For the text-containing cell, return its midpoint in (X, Y) coordinate format. 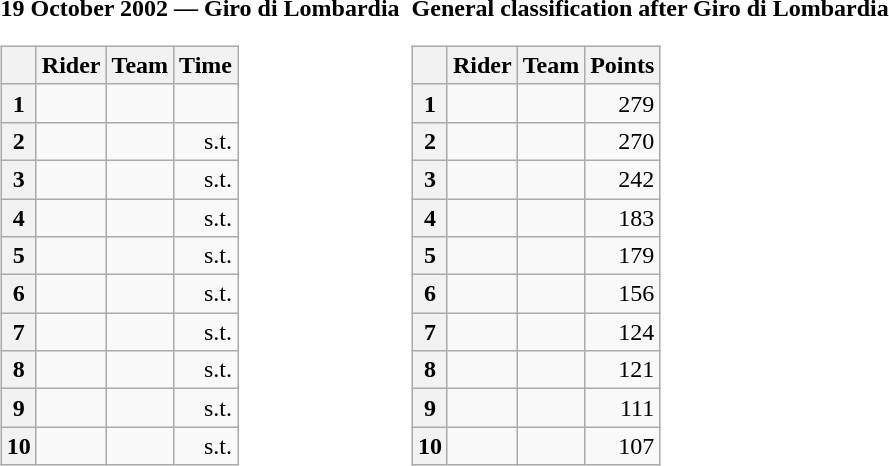
270 (622, 141)
156 (622, 294)
124 (622, 332)
107 (622, 446)
111 (622, 408)
121 (622, 370)
179 (622, 256)
242 (622, 179)
Time (206, 65)
183 (622, 217)
279 (622, 103)
Points (622, 65)
